Detect which cell encompasses the target text, then output its [x, y] center coordinate. 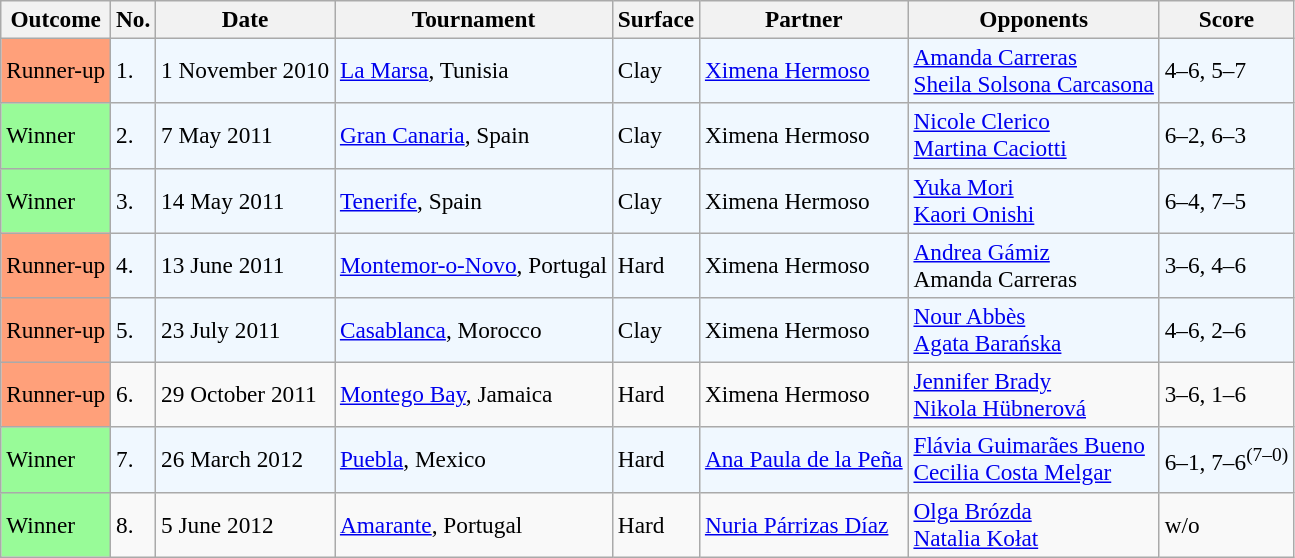
Surface [656, 19]
3–6, 1–6 [1226, 394]
Andrea Gámiz Amanda Carreras [1034, 264]
Tenerife, Spain [474, 200]
Gran Canaria, Spain [474, 136]
Tournament [474, 19]
Outcome [56, 19]
Flávia Guimarães Bueno Cecilia Costa Melgar [1034, 460]
Nour Abbès Agata Barańska [1034, 330]
Casablanca, Morocco [474, 330]
Montego Bay, Jamaica [474, 394]
4. [134, 264]
Amanda Carreras Sheila Solsona Carcasona [1034, 70]
Yuka Mori Kaori Onishi [1034, 200]
8. [134, 524]
13 June 2011 [246, 264]
Ana Paula de la Peña [804, 460]
Amarante, Portugal [474, 524]
w/o [1226, 524]
6–1, 7–6(7–0) [1226, 460]
23 July 2011 [246, 330]
7. [134, 460]
No. [134, 19]
Nuria Párrizas Díaz [804, 524]
La Marsa, Tunisia [474, 70]
Partner [804, 19]
Opponents [1034, 19]
4–6, 2–6 [1226, 330]
5 June 2012 [246, 524]
Puebla, Mexico [474, 460]
2. [134, 136]
Nicole Clerico Martina Caciotti [1034, 136]
14 May 2011 [246, 200]
5. [134, 330]
1. [134, 70]
Date [246, 19]
6. [134, 394]
Jennifer Brady Nikola Hübnerová [1034, 394]
1 November 2010 [246, 70]
Montemor-o-Novo, Portugal [474, 264]
Olga Brózda Natalia Kołat [1034, 524]
6–2, 6–3 [1226, 136]
3. [134, 200]
7 May 2011 [246, 136]
29 October 2011 [246, 394]
6–4, 7–5 [1226, 200]
3–6, 4–6 [1226, 264]
Score [1226, 19]
4–6, 5–7 [1226, 70]
26 March 2012 [246, 460]
